Search for the cell housing the specified text and yield its (x, y) center coordinate. 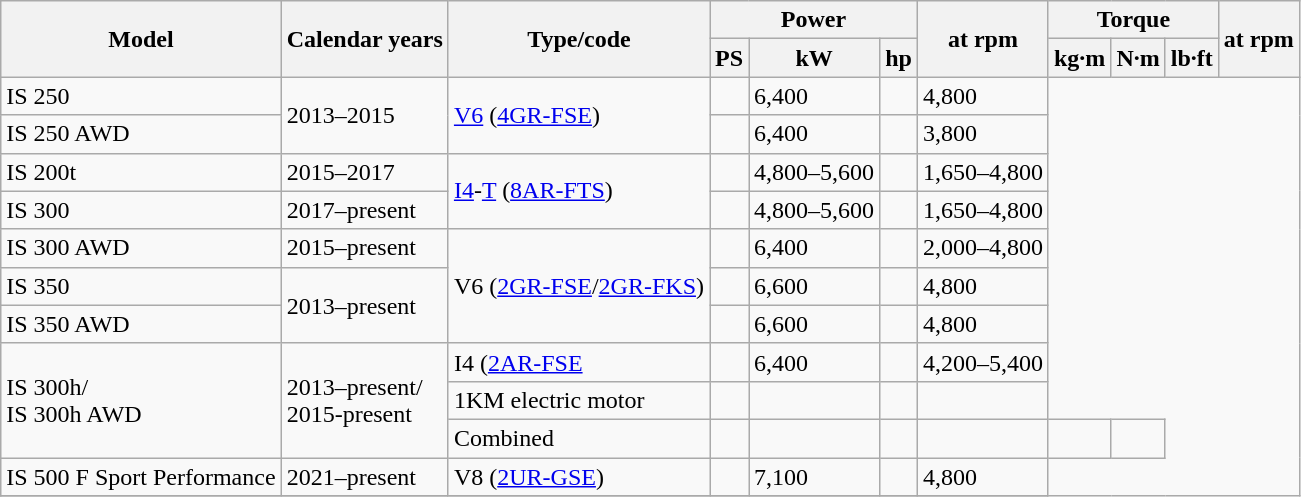
hp (899, 58)
kg·m (1079, 58)
IS 250 AWD (141, 134)
lb·ft (1192, 58)
Calendar years (364, 39)
N·m (1138, 58)
I4 (2AR-FSE (578, 362)
3,800 (982, 134)
IS 350 (141, 286)
IS 300 AWD (141, 248)
7,100 (814, 477)
2013–present (364, 305)
IS 500 F Sport Performance (141, 477)
V6 (4GR-FSE) (578, 115)
IS 350 AWD (141, 324)
2017–present (364, 210)
2013–2015 (364, 115)
Type/code (578, 39)
4,200–5,400 (982, 362)
IS 200t (141, 172)
kW (814, 58)
Combined (578, 438)
IS 250 (141, 96)
2015–2017 (364, 172)
Power (814, 20)
IS 300 (141, 210)
IS 300h/IS 300h AWD (141, 400)
PS (730, 58)
2013–present/2015-present (364, 400)
2015–present (364, 248)
V6 (2GR-FSE/2GR-FKS) (578, 286)
Torque (1133, 20)
1KM electric motor (578, 400)
V8 (2UR-GSE) (578, 477)
2,000–4,800 (982, 248)
Model (141, 39)
2021–present (364, 477)
I4-T (8AR-FTS) (578, 191)
